Output the (X, Y) coordinate of the center of the cell containing the given text.  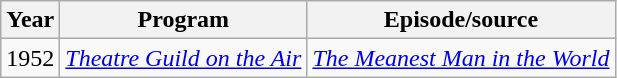
Year (30, 20)
Program (184, 20)
Theatre Guild on the Air (184, 58)
Episode/source (461, 20)
1952 (30, 58)
The Meanest Man in the World (461, 58)
